Determine the [x, y] coordinate at the center of the cell enclosing the given text.  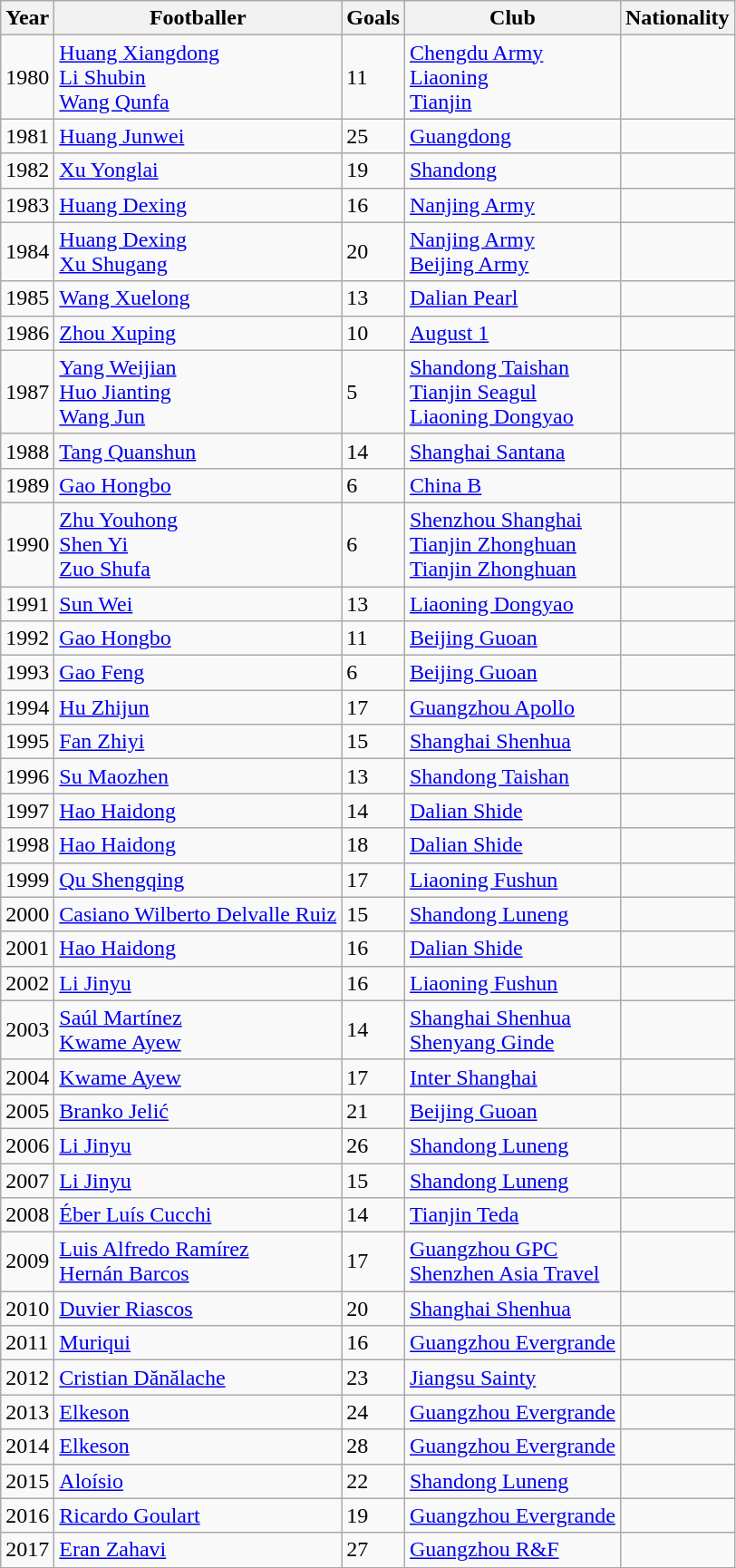
Dalian Pearl [512, 298]
Saúl MartínezKwame Ayew [198, 1030]
Muriqui [198, 1343]
Qu Shengqing [198, 880]
2002 [27, 983]
Tang Quanshun [198, 451]
1987 [27, 392]
2011 [27, 1343]
Su Maozhen [198, 776]
2016 [27, 1515]
2003 [27, 1030]
2010 [27, 1309]
Nationality [677, 18]
Fan Zhiyi [198, 742]
Shandong TaishanTianjin SeagulLiaoning Dongyao [512, 392]
1991 [27, 603]
2013 [27, 1412]
1998 [27, 845]
1992 [27, 638]
1983 [27, 205]
1988 [27, 451]
Huang XiangdongLi ShubinWang Qunfa [198, 77]
24 [373, 1412]
2015 [27, 1481]
2007 [27, 1180]
Shanghai Santana [512, 451]
Year [27, 18]
23 [373, 1378]
Nanjing ArmyBeijing Army [512, 252]
1981 [27, 136]
25 [373, 136]
1985 [27, 298]
1994 [27, 707]
Sun Wei [198, 603]
2014 [27, 1446]
Chengdu ArmyLiaoningTianjin [512, 77]
Ricardo Goulart [198, 1515]
1999 [27, 880]
Aloísio [198, 1481]
1984 [27, 252]
Shanghai ShenhuaShenyang Ginde [512, 1030]
10 [373, 333]
Shenzhou ShanghaiTianjin ZhonghuanTianjin Zhonghuan [512, 544]
2005 [27, 1111]
1986 [27, 333]
Nanjing Army [512, 205]
1993 [27, 673]
Branko Jelić [198, 1111]
2012 [27, 1378]
Liaoning Dongyao [512, 603]
1997 [27, 811]
22 [373, 1481]
2009 [27, 1262]
Luis Alfredo RamírezHernán Barcos [198, 1262]
Huang Junwei [198, 136]
2001 [27, 949]
Shandong [512, 170]
Inter Shanghai [512, 1076]
1982 [27, 170]
1989 [27, 485]
2006 [27, 1145]
Goals [373, 18]
1995 [27, 742]
27 [373, 1550]
Eran Zahavi [198, 1550]
Duvier Riascos [198, 1309]
1990 [27, 544]
Tianjin Teda [512, 1215]
Éber Luís Cucchi [198, 1215]
Cristian Dănălache [198, 1378]
Guangzhou Apollo [512, 707]
28 [373, 1446]
18 [373, 845]
2000 [27, 914]
2008 [27, 1215]
Gao Feng [198, 673]
1980 [27, 77]
2004 [27, 1076]
Zhu YouhongShen YiZuo Shufa [198, 544]
Shandong Taishan [512, 776]
Huang Dexing [198, 205]
Guangzhou GPCShenzhen Asia Travel [512, 1262]
Hu Zhijun [198, 707]
Xu Yonglai [198, 170]
Guangdong [512, 136]
Jiangsu Sainty [512, 1378]
August 1 [512, 333]
Wang Xuelong [198, 298]
2017 [27, 1550]
Casiano Wilberto Delvalle Ruiz [198, 914]
Huang DexingXu Shugang [198, 252]
Kwame Ayew [198, 1076]
Club [512, 18]
Zhou Xuping [198, 333]
China B [512, 485]
Footballer [198, 18]
1996 [27, 776]
Yang WeijianHuo JiantingWang Jun [198, 392]
21 [373, 1111]
Guangzhou R&F [512, 1550]
26 [373, 1145]
5 [373, 392]
